Determine the (X, Y) coordinate at the center of the cell enclosing the given text.  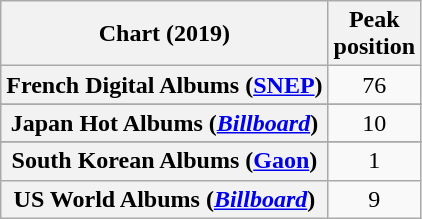
French Digital Albums (SNEP) (164, 85)
Chart (2019) (164, 34)
Peakposition (374, 34)
US World Albums (Billboard) (164, 199)
Japan Hot Albums (Billboard) (164, 123)
9 (374, 199)
10 (374, 123)
South Korean Albums (Gaon) (164, 161)
76 (374, 85)
1 (374, 161)
